Locate the cell with the specified text and output its [X, Y] center coordinate. 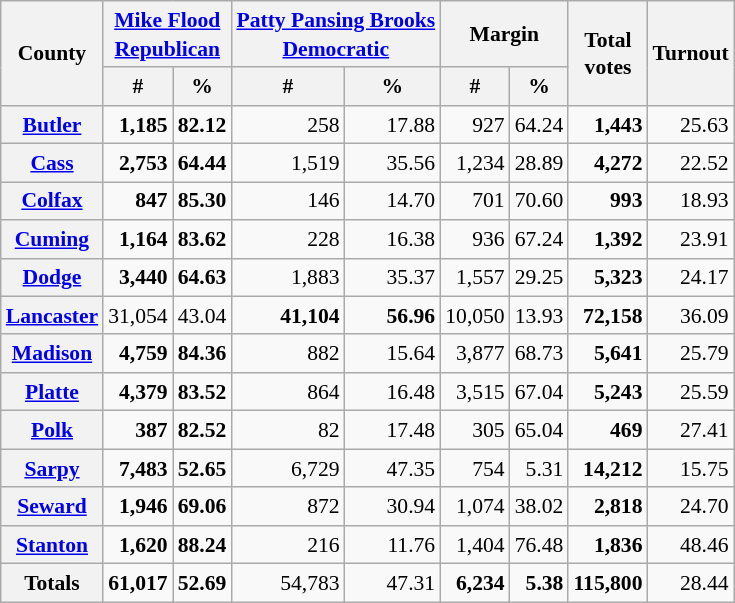
67.04 [540, 392]
754 [474, 468]
82.52 [202, 430]
83.62 [202, 239]
927 [474, 125]
47.31 [393, 583]
70.60 [540, 201]
1,185 [138, 125]
Lancaster [52, 316]
28.89 [540, 163]
5,323 [608, 277]
72,158 [608, 316]
4,759 [138, 354]
1,883 [288, 277]
69.06 [202, 507]
Totalvotes [608, 53]
76.48 [540, 545]
17.88 [393, 125]
52.69 [202, 583]
1,946 [138, 507]
25.63 [691, 125]
Polk [52, 430]
65.04 [540, 430]
25.59 [691, 392]
3,440 [138, 277]
5,243 [608, 392]
Dodge [52, 277]
Seward [52, 507]
216 [288, 545]
469 [608, 430]
305 [474, 430]
7,483 [138, 468]
1,404 [474, 545]
48.46 [691, 545]
24.17 [691, 277]
Turnout [691, 53]
17.48 [393, 430]
24.70 [691, 507]
61,017 [138, 583]
864 [288, 392]
36.09 [691, 316]
Stanton [52, 545]
3,877 [474, 354]
84.36 [202, 354]
6,234 [474, 583]
15.64 [393, 354]
Margin [504, 34]
52.65 [202, 468]
13.93 [540, 316]
64.63 [202, 277]
2,818 [608, 507]
10,050 [474, 316]
1,519 [288, 163]
14.70 [393, 201]
54,783 [288, 583]
82.12 [202, 125]
4,379 [138, 392]
1,392 [608, 239]
936 [474, 239]
228 [288, 239]
Colfax [52, 201]
115,800 [608, 583]
35.37 [393, 277]
22.52 [691, 163]
35.56 [393, 163]
85.30 [202, 201]
18.93 [691, 201]
29.25 [540, 277]
4,272 [608, 163]
30.94 [393, 507]
Patty Pansing BrooksDemocratic [336, 34]
Platte [52, 392]
68.73 [540, 354]
6,729 [288, 468]
43.04 [202, 316]
Cuming [52, 239]
15.75 [691, 468]
67.24 [540, 239]
387 [138, 430]
14,212 [608, 468]
Sarpy [52, 468]
25.79 [691, 354]
Mike FloodRepublican [167, 34]
56.96 [393, 316]
701 [474, 201]
258 [288, 125]
16.48 [393, 392]
83.52 [202, 392]
Totals [52, 583]
Cass [52, 163]
88.24 [202, 545]
1,234 [474, 163]
3,515 [474, 392]
1,443 [608, 125]
47.35 [393, 468]
5,641 [608, 354]
23.91 [691, 239]
27.41 [691, 430]
41,104 [288, 316]
847 [138, 201]
31,054 [138, 316]
Madison [52, 354]
11.76 [393, 545]
38.02 [540, 507]
2,753 [138, 163]
82 [288, 430]
64.24 [540, 125]
1,557 [474, 277]
993 [608, 201]
1,836 [608, 545]
County [52, 53]
28.44 [691, 583]
5.31 [540, 468]
1,620 [138, 545]
Butler [52, 125]
5.38 [540, 583]
872 [288, 507]
146 [288, 201]
882 [288, 354]
1,074 [474, 507]
1,164 [138, 239]
64.44 [202, 163]
16.38 [393, 239]
